Identify which cell holds the provided text, then report its (x, y) central coordinate. 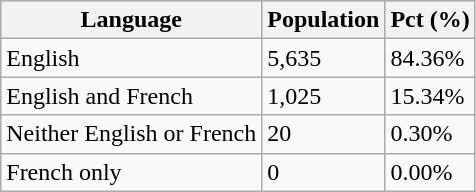
Pct (%) (430, 20)
1,025 (324, 96)
84.36% (430, 58)
Population (324, 20)
Language (132, 20)
French only (132, 172)
English and French (132, 96)
0.30% (430, 134)
0.00% (430, 172)
15.34% (430, 96)
0 (324, 172)
Neither English or French (132, 134)
20 (324, 134)
5,635 (324, 58)
English (132, 58)
